Output the (X, Y) coordinate of the center of the cell containing the given text.  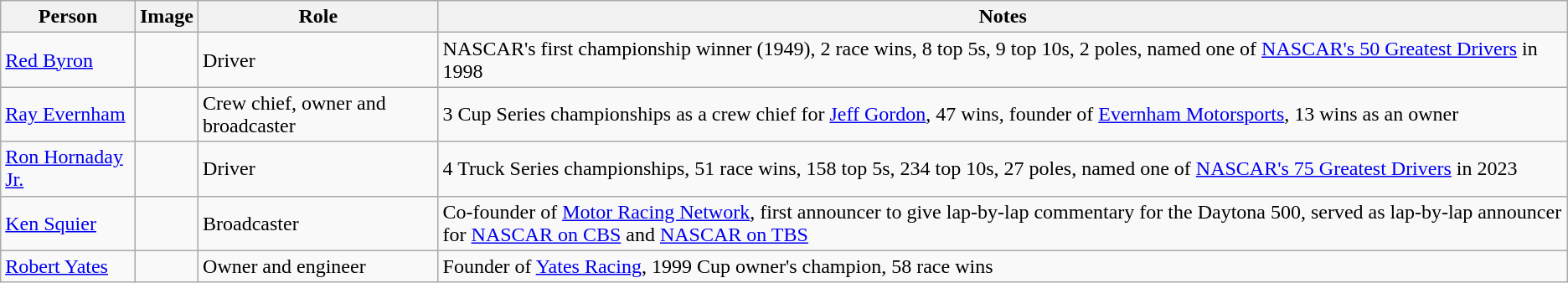
Ron Hornaday Jr. (69, 169)
Image (166, 17)
4 Truck Series championships, 51 race wins, 158 top 5s, 234 top 10s, 27 poles, named one of NASCAR's 75 Greatest Drivers in 2023 (1003, 169)
Broadcaster (318, 223)
Crew chief, owner and broadcaster (318, 114)
Founder of Yates Racing, 1999 Cup owner's champion, 58 race wins (1003, 266)
Robert Yates (69, 266)
Role (318, 17)
Notes (1003, 17)
Ken Squier (69, 223)
Person (69, 17)
Owner and engineer (318, 266)
Ray Evernham (69, 114)
3 Cup Series championships as a crew chief for Jeff Gordon, 47 wins, founder of Evernham Motorsports, 13 wins as an owner (1003, 114)
NASCAR's first championship winner (1949), 2 race wins, 8 top 5s, 9 top 10s, 2 poles, named one of NASCAR's 50 Greatest Drivers in 1998 (1003, 60)
Red Byron (69, 60)
